Pinpoint the cell where the given text exists, returning its (x, y) midpoint coordinate. 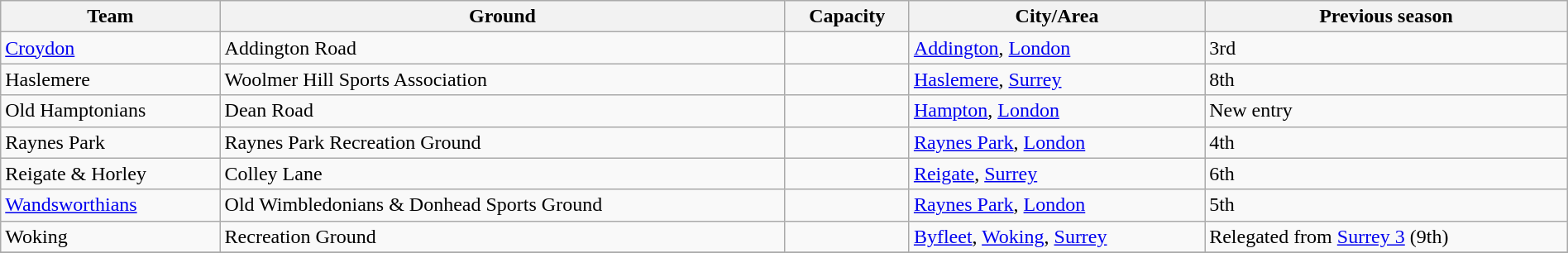
Capacity (847, 17)
Colley Lane (503, 174)
6th (1386, 174)
Woolmer Hill Sports Association (503, 79)
Addington, London (1057, 48)
Haslemere, Surrey (1057, 79)
Croydon (111, 48)
3rd (1386, 48)
Wandsworthians (111, 205)
Previous season (1386, 17)
City/Area (1057, 17)
Ground (503, 17)
Dean Road (503, 111)
Woking (111, 236)
Old Hamptonians (111, 111)
Byfleet, Woking, Surrey (1057, 236)
8th (1386, 79)
New entry (1386, 111)
Addington Road (503, 48)
Team (111, 17)
5th (1386, 205)
Relegated from Surrey 3 (9th) (1386, 236)
Recreation Ground (503, 236)
Reigate & Horley (111, 174)
4th (1386, 142)
Hampton, London (1057, 111)
Haslemere (111, 79)
Reigate, Surrey (1057, 174)
Raynes Park Recreation Ground (503, 142)
Raynes Park (111, 142)
Old Wimbledonians & Donhead Sports Ground (503, 205)
